Return (x, y) of the center of cell containing provided text 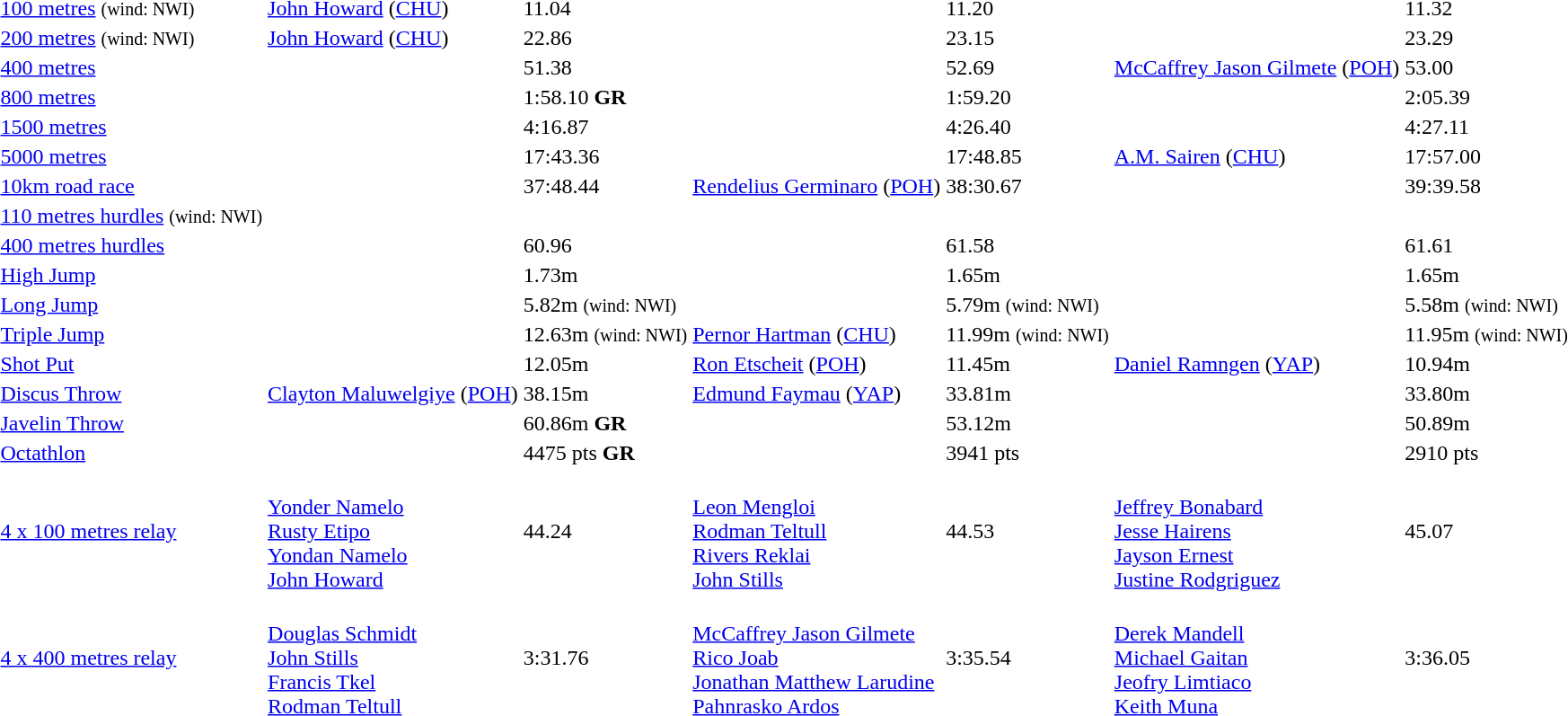
John Howard (CHU) (393, 38)
5.79m (wind: NWI) (1027, 305)
23.15 (1027, 38)
61.58 (1027, 245)
1:59.20 (1027, 97)
11.99m (wind: NWI) (1027, 334)
33.81m (1027, 393)
Ron Etscheit (POH) (817, 364)
17:48.85 (1027, 156)
1.65m (1027, 275)
Edmund Faymau (YAP) (817, 393)
A.M. Sairen (CHU) (1257, 156)
1.73m (605, 275)
44.53 (1027, 531)
Leon Mengloi Rodman Teltull Rivers Reklai John Stills (817, 531)
38:30.67 (1027, 186)
Clayton Maluwelgiye (POH) (393, 393)
4:16.87 (605, 127)
Yonder Namelo Rusty Etipo Yondan Namelo John Howard (393, 531)
5.82m (wind: NWI) (605, 305)
17:43.36 (605, 156)
44.24 (605, 531)
Rendelius Germinaro (POH) (817, 186)
22.86 (605, 38)
37:48.44 (605, 186)
38.15m (605, 393)
Jeffrey Bonabard Jesse Hairens Jayson Ernest Justine Rodgriguez (1257, 531)
11.45m (1027, 364)
3941 pts (1027, 453)
4475 pts GR (605, 453)
4:26.40 (1027, 127)
12.05m (605, 364)
51.38 (605, 67)
Pernor Hartman (CHU) (817, 334)
52.69 (1027, 67)
Daniel Ramngen (YAP) (1257, 364)
60.96 (605, 245)
53.12m (1027, 423)
60.86m GR (605, 423)
McCaffrey Jason Gilmete (POH) (1257, 67)
1:58.10 GR (605, 97)
12.63m (wind: NWI) (605, 334)
